Detect which cell encompasses the target text, then output its [X, Y] center coordinate. 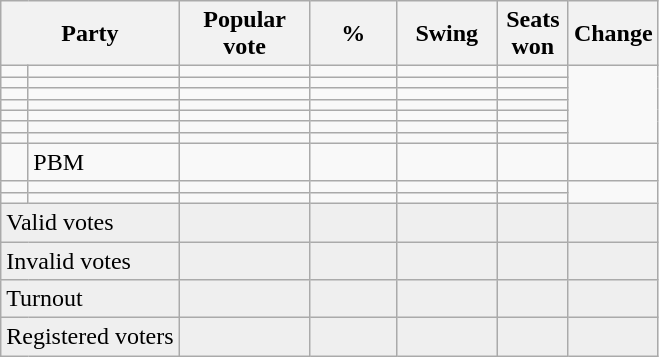
Invalid votes [90, 261]
Change [613, 34]
Swing [446, 34]
% [353, 34]
Popular vote [244, 34]
Valid votes [90, 222]
PBM [104, 162]
Turnout [90, 299]
Registered voters [90, 337]
Seatswon [532, 34]
Party [90, 34]
